For the text-containing cell, return its midpoint in [x, y] coordinate format. 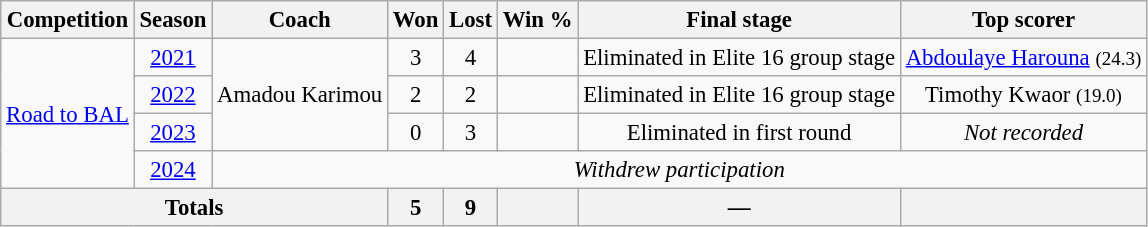
2021 [173, 58]
Competition [68, 20]
Coach [300, 20]
9 [471, 208]
Season [173, 20]
Win % [537, 20]
2022 [173, 95]
Road to BAL [68, 114]
Withdrew participation [680, 170]
Timothy Kwaor (19.0) [1023, 95]
2023 [173, 133]
Lost [471, 20]
Top scorer [1023, 20]
Not recorded [1023, 133]
2024 [173, 170]
4 [471, 58]
Totals [194, 208]
Won [416, 20]
0 [416, 133]
— [740, 208]
Eliminated in first round [740, 133]
5 [416, 208]
Abdoulaye Harouna (24.3) [1023, 58]
Amadou Karimou [300, 96]
Final stage [740, 20]
